Extract the (x, y) coordinate from the center of the cell holding the provided text.  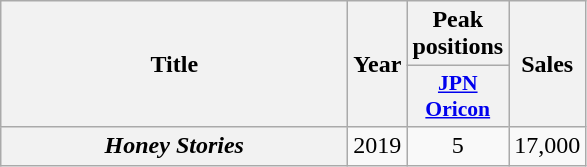
Year (378, 64)
Honey Stories (174, 146)
2019 (378, 146)
Sales (548, 64)
Peak positions (458, 34)
17,000 (548, 146)
JPNOricon (458, 96)
Title (174, 64)
5 (458, 146)
